Output the (x, y) coordinate of the center of the cell containing the given text.  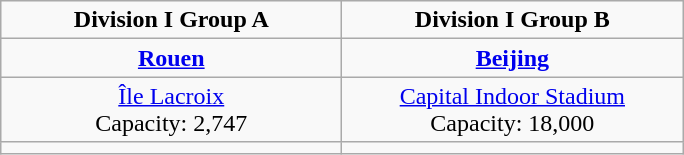
Beijing (512, 58)
Île LacroixCapacity: 2,747 (172, 110)
Capital Indoor StadiumCapacity: 18,000 (512, 110)
Rouen (172, 58)
Division I Group B (512, 20)
Division I Group A (172, 20)
